Provide the [X, Y] coordinate of the cell's center where the given text is located.  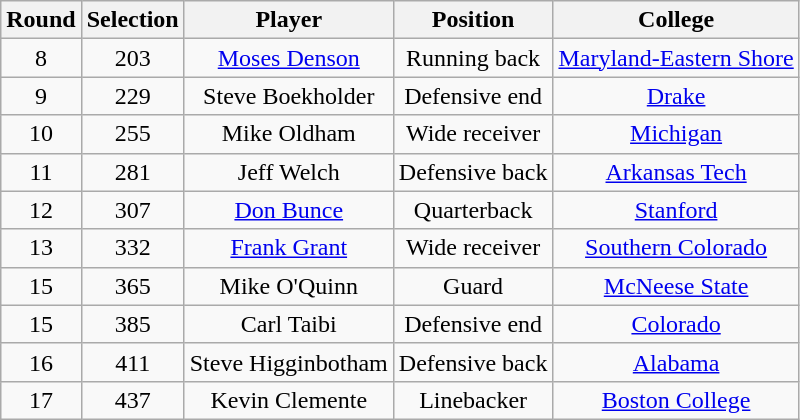
Mike Oldham [288, 134]
16 [41, 362]
Colorado [676, 324]
McNeese State [676, 286]
Carl Taibi [288, 324]
Steve Higginbotham [288, 362]
365 [132, 286]
229 [132, 96]
Maryland-Eastern Shore [676, 58]
Boston College [676, 400]
Frank Grant [288, 248]
203 [132, 58]
Southern Colorado [676, 248]
17 [41, 400]
Alabama [676, 362]
10 [41, 134]
Drake [676, 96]
11 [41, 172]
Kevin Clemente [288, 400]
255 [132, 134]
307 [132, 210]
9 [41, 96]
Arkansas Tech [676, 172]
Selection [132, 20]
13 [41, 248]
437 [132, 400]
411 [132, 362]
385 [132, 324]
12 [41, 210]
281 [132, 172]
Guard [473, 286]
Running back [473, 58]
Round [41, 20]
Player [288, 20]
332 [132, 248]
Quarterback [473, 210]
Michigan [676, 134]
Don Bunce [288, 210]
Mike O'Quinn [288, 286]
College [676, 20]
Linebacker [473, 400]
Position [473, 20]
Stanford [676, 210]
Steve Boekholder [288, 96]
Moses Denson [288, 58]
8 [41, 58]
Jeff Welch [288, 172]
